For the text-containing cell, return its midpoint in (x, y) coordinate format. 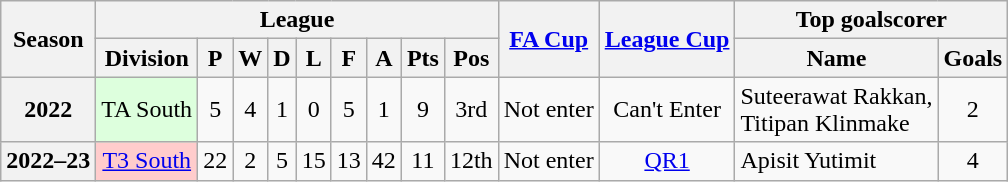
Division (147, 58)
Top goalscorer (872, 20)
L (314, 58)
42 (384, 161)
T3 South (147, 161)
P (216, 58)
15 (314, 161)
22 (216, 161)
11 (422, 161)
Suteerawat Rakkan, Titipan Klinmake (836, 110)
2022 (48, 110)
13 (348, 161)
W (250, 58)
0 (314, 110)
Pts (422, 58)
League (297, 20)
3rd (471, 110)
Can't Enter (667, 110)
Goals (973, 58)
2022–23 (48, 161)
TA South (147, 110)
League Cup (667, 39)
Apisit Yutimit (836, 161)
12th (471, 161)
Name (836, 58)
FA Cup (548, 39)
A (384, 58)
Pos (471, 58)
D (282, 58)
Season (48, 39)
F (348, 58)
QR1 (667, 161)
9 (422, 110)
